Determine the [X, Y] coordinate at the center of the cell enclosing the given text.  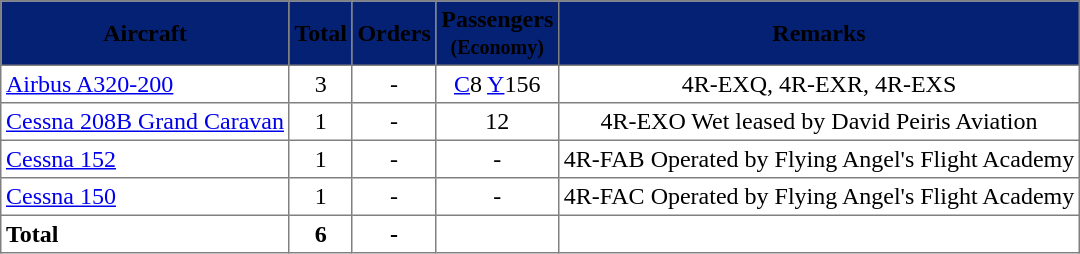
Cessna 150 [145, 197]
4R-FAB Operated by Flying Angel's Flight Academy [818, 159]
4R-EXQ, 4R-EXR, 4R-EXS [818, 84]
Airbus A320-200 [145, 84]
4R-FAC Operated by Flying Angel's Flight Academy [818, 197]
Remarks [818, 33]
12 [497, 122]
Orders [394, 33]
Cessna 152 [145, 159]
6 [320, 234]
Cessna 208B Grand Caravan [145, 122]
Passengers(Economy) [497, 33]
C8 Y156 [497, 84]
3 [320, 84]
4R-EXO Wet leased by David Peiris Aviation [818, 122]
Aircraft [145, 33]
